Search for the cell housing the specified text and yield its (X, Y) center coordinate. 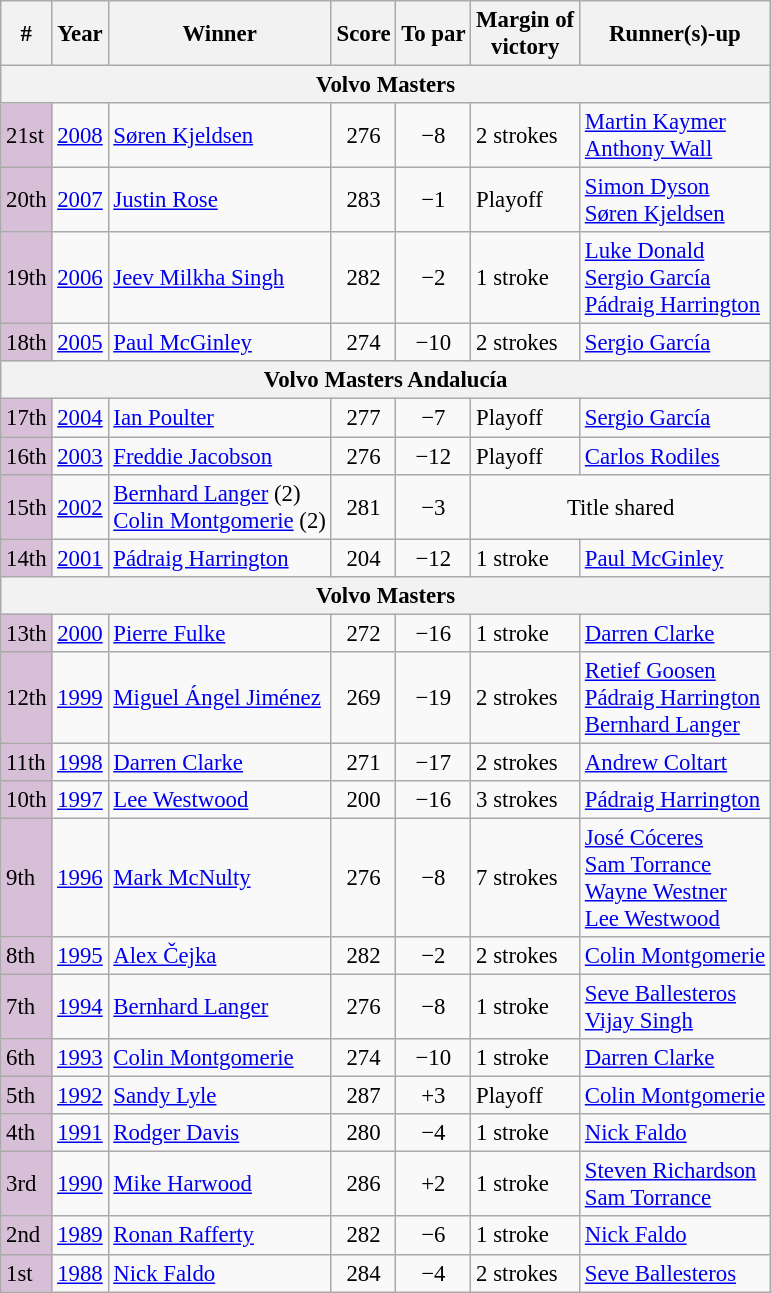
2006 (80, 278)
Pierre Fulke (220, 633)
Lee Westwood (220, 800)
10th (26, 800)
2007 (80, 200)
1991 (80, 1133)
1997 (80, 800)
−3 (434, 506)
269 (364, 698)
José Cóceres Sam Torrance Wayne Westner Lee Westwood (674, 878)
Steven Richardson Sam Torrance (674, 1184)
Martin Kaymer Anthony Wall (674, 136)
−19 (434, 698)
Miguel Ángel Jiménez (220, 698)
−7 (434, 418)
Rodger Davis (220, 1133)
Mike Harwood (220, 1184)
Carlos Rodiles (674, 456)
2004 (80, 418)
2008 (80, 136)
Year (80, 34)
1992 (80, 1096)
2nd (26, 1236)
8th (26, 956)
272 (364, 633)
+2 (434, 1184)
Alex Čejka (220, 956)
3 strokes (526, 800)
284 (364, 1273)
12th (26, 698)
Runner(s)-up (674, 34)
Luke Donald Sergio García Pádraig Harrington (674, 278)
277 (364, 418)
1st (26, 1273)
1999 (80, 698)
# (26, 34)
13th (26, 633)
200 (364, 800)
280 (364, 1133)
Bernhard Langer (220, 1008)
1998 (80, 762)
Volvo Masters Andalucía (386, 381)
2000 (80, 633)
1994 (80, 1008)
Seve Ballesteros (674, 1273)
Seve Ballesteros Vijay Singh (674, 1008)
19th (26, 278)
283 (364, 200)
−6 (434, 1236)
18th (26, 343)
2002 (80, 506)
1990 (80, 1184)
Justin Rose (220, 200)
7th (26, 1008)
1988 (80, 1273)
204 (364, 558)
17th (26, 418)
281 (364, 506)
Retief Goosen Pádraig Harrington Bernhard Langer (674, 698)
2001 (80, 558)
−1 (434, 200)
1989 (80, 1236)
Andrew Coltart (674, 762)
Freddie Jacobson (220, 456)
−17 (434, 762)
15th (26, 506)
2003 (80, 456)
1995 (80, 956)
5th (26, 1096)
20th (26, 200)
Bernhard Langer (2) Colin Montgomerie (2) (220, 506)
Jeev Milkha Singh (220, 278)
6th (26, 1058)
9th (26, 878)
Mark McNulty (220, 878)
7 strokes (526, 878)
Score (364, 34)
2005 (80, 343)
+3 (434, 1096)
Title shared (621, 506)
Ronan Rafferty (220, 1236)
Winner (220, 34)
286 (364, 1184)
3rd (26, 1184)
Ian Poulter (220, 418)
Søren Kjeldsen (220, 136)
Simon Dyson Søren Kjeldsen (674, 200)
16th (26, 456)
11th (26, 762)
Sandy Lyle (220, 1096)
4th (26, 1133)
21st (26, 136)
1993 (80, 1058)
To par (434, 34)
1996 (80, 878)
14th (26, 558)
287 (364, 1096)
271 (364, 762)
Margin ofvictory (526, 34)
